Return the (x, y) coordinate for the center point of the cell that contains the specified text.  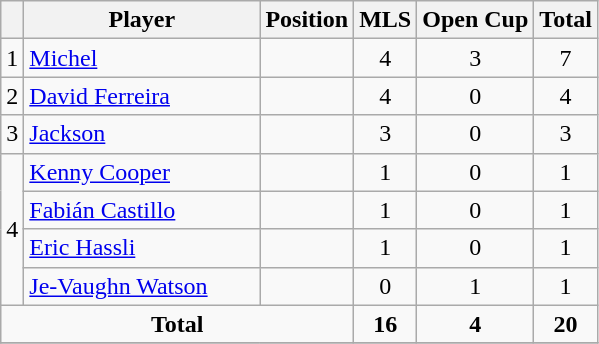
Player (142, 20)
16 (386, 324)
Kenny Cooper (142, 172)
Eric Hassli (142, 248)
Jackson (142, 134)
Je-Vaughn Watson (142, 286)
MLS (386, 20)
7 (566, 58)
Fabián Castillo (142, 210)
Open Cup (476, 20)
Position (307, 20)
David Ferreira (142, 96)
Michel (142, 58)
20 (566, 324)
2 (12, 96)
